Locate the cell with the specified text and output its (x, y) center coordinate. 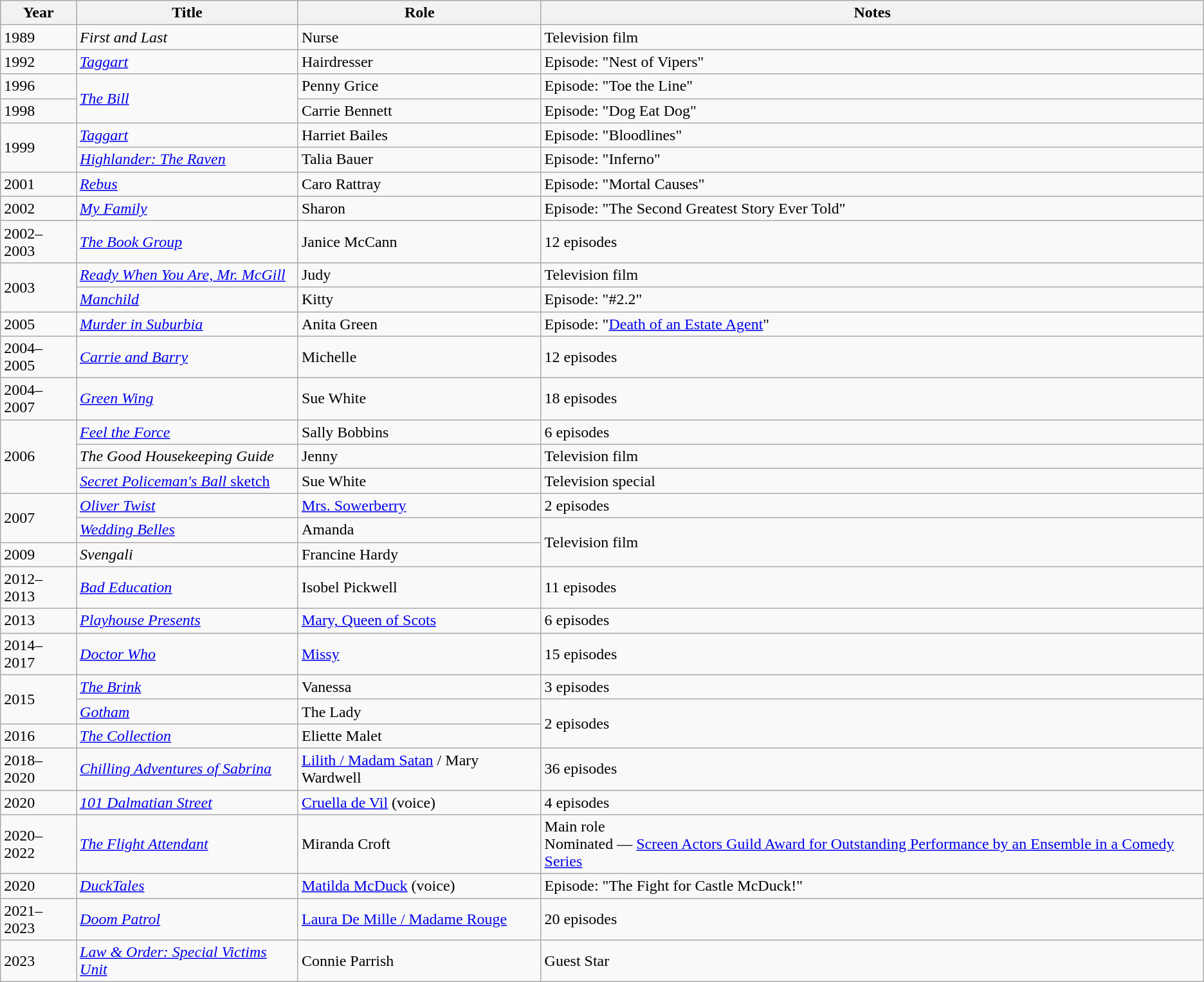
Mrs. Sowerberry (419, 505)
Judy (419, 275)
Sally Bobbins (419, 432)
2013 (39, 621)
2015 (39, 699)
Episode: "Death of an Estate Agent" (872, 323)
36 episodes (872, 769)
Episode: "Dog Eat Dog" (872, 111)
Episode: "Bloodlines" (872, 135)
Hairdresser (419, 62)
Chilling Adventures of Sabrina (188, 769)
Carrie and Barry (188, 358)
1992 (39, 62)
Vanessa (419, 687)
Title (188, 13)
Ready When You Are, Mr. McGill (188, 275)
Secret Policeman's Ball sketch (188, 481)
Episode: "Mortal Causes" (872, 184)
Gotham (188, 711)
1998 (39, 111)
Episode: "Inferno" (872, 159)
Rebus (188, 184)
The Brink (188, 687)
Nurse (419, 37)
My Family (188, 208)
Janice McCann (419, 242)
Miranda Croft (419, 844)
Mary, Queen of Scots (419, 621)
Connie Parrish (419, 961)
2005 (39, 323)
Svengali (188, 554)
The Collection (188, 736)
2002 (39, 208)
1996 (39, 86)
2004–2007 (39, 399)
Playhouse Presents (188, 621)
Television special (872, 481)
4 episodes (872, 802)
Jenny (419, 457)
2016 (39, 736)
Manchild (188, 299)
Isobel Pickwell (419, 588)
1999 (39, 147)
2021–2023 (39, 920)
1989 (39, 37)
Episode: "Nest of Vipers" (872, 62)
The Good Housekeeping Guide (188, 457)
20 episodes (872, 920)
Missy (419, 653)
3 episodes (872, 687)
Michelle (419, 358)
Episode: "The Fight for Castle McDuck!" (872, 886)
2023 (39, 961)
Bad Education (188, 588)
2012–2013 (39, 588)
Episode: "Toe the Line" (872, 86)
2003 (39, 287)
The Flight Attendant (188, 844)
Carrie Bennett (419, 111)
11 episodes (872, 588)
The Lady (419, 711)
Role (419, 13)
Matilda McDuck (voice) (419, 886)
Talia Bauer (419, 159)
Doom Patrol (188, 920)
Wedding Belles (188, 530)
Sharon (419, 208)
2002–2003 (39, 242)
Kitty (419, 299)
2014–2017 (39, 653)
Highlander: The Raven (188, 159)
The Book Group (188, 242)
Notes (872, 13)
Green Wing (188, 399)
2004–2005 (39, 358)
Francine Hardy (419, 554)
DuckTales (188, 886)
Eliette Malet (419, 736)
Feel the Force (188, 432)
Oliver Twist (188, 505)
Harriet Bailes (419, 135)
2007 (39, 518)
18 episodes (872, 399)
Amanda (419, 530)
Year (39, 13)
Main roleNominated — Screen Actors Guild Award for Outstanding Performance by an Ensemble in a Comedy Series (872, 844)
2009 (39, 554)
Episode: "#2.2" (872, 299)
Law & Order: Special Victims Unit (188, 961)
2001 (39, 184)
101 Dalmatian Street (188, 802)
15 episodes (872, 653)
2006 (39, 457)
2020–2022 (39, 844)
Cruella de Vil (voice) (419, 802)
Penny Grice (419, 86)
Laura De Mille / Madame Rouge (419, 920)
Guest Star (872, 961)
Lilith / Madam Satan / Mary Wardwell (419, 769)
Episode: "The Second Greatest Story Ever Told" (872, 208)
2018–2020 (39, 769)
The Bill (188, 98)
Murder in Suburbia (188, 323)
Caro Rattray (419, 184)
Anita Green (419, 323)
Doctor Who (188, 653)
First and Last (188, 37)
